Return (X, Y) of the center of cell containing provided text 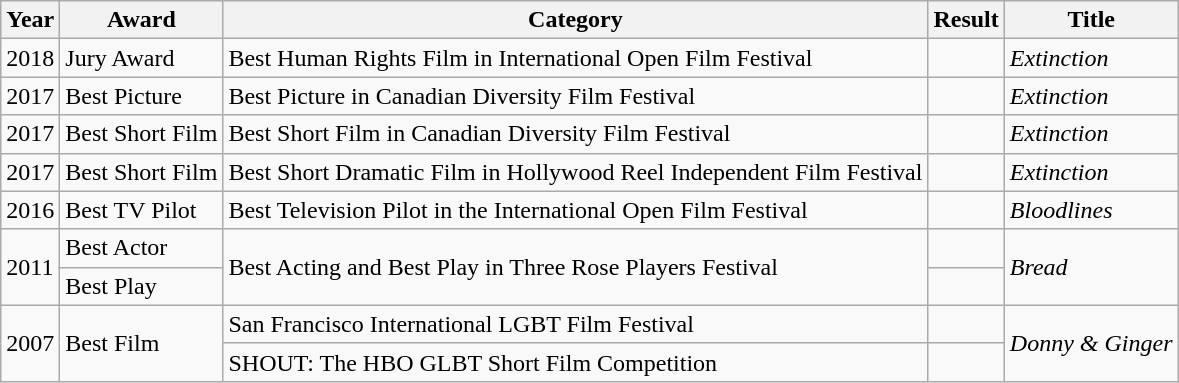
Bloodlines (1091, 210)
Bread (1091, 267)
Best Film (142, 343)
Title (1091, 20)
Best Actor (142, 248)
2007 (30, 343)
Best Short Dramatic Film in Hollywood Reel Independent Film Festival (576, 172)
Year (30, 20)
Best TV Pilot (142, 210)
Best Play (142, 286)
2018 (30, 58)
2011 (30, 267)
Result (966, 20)
Donny & Ginger (1091, 343)
San Francisco International LGBT Film Festival (576, 324)
Category (576, 20)
Jury Award (142, 58)
Best Human Rights Film in International Open Film Festival (576, 58)
SHOUT: The HBO GLBT Short Film Competition (576, 362)
2016 (30, 210)
Best Acting and Best Play in Three Rose Players Festival (576, 267)
Best Television Pilot in the International Open Film Festival (576, 210)
Award (142, 20)
Best Short Film in Canadian Diversity Film Festival (576, 134)
Best Picture (142, 96)
Best Picture in Canadian Diversity Film Festival (576, 96)
